For the text-containing cell, return its midpoint in (X, Y) coordinate format. 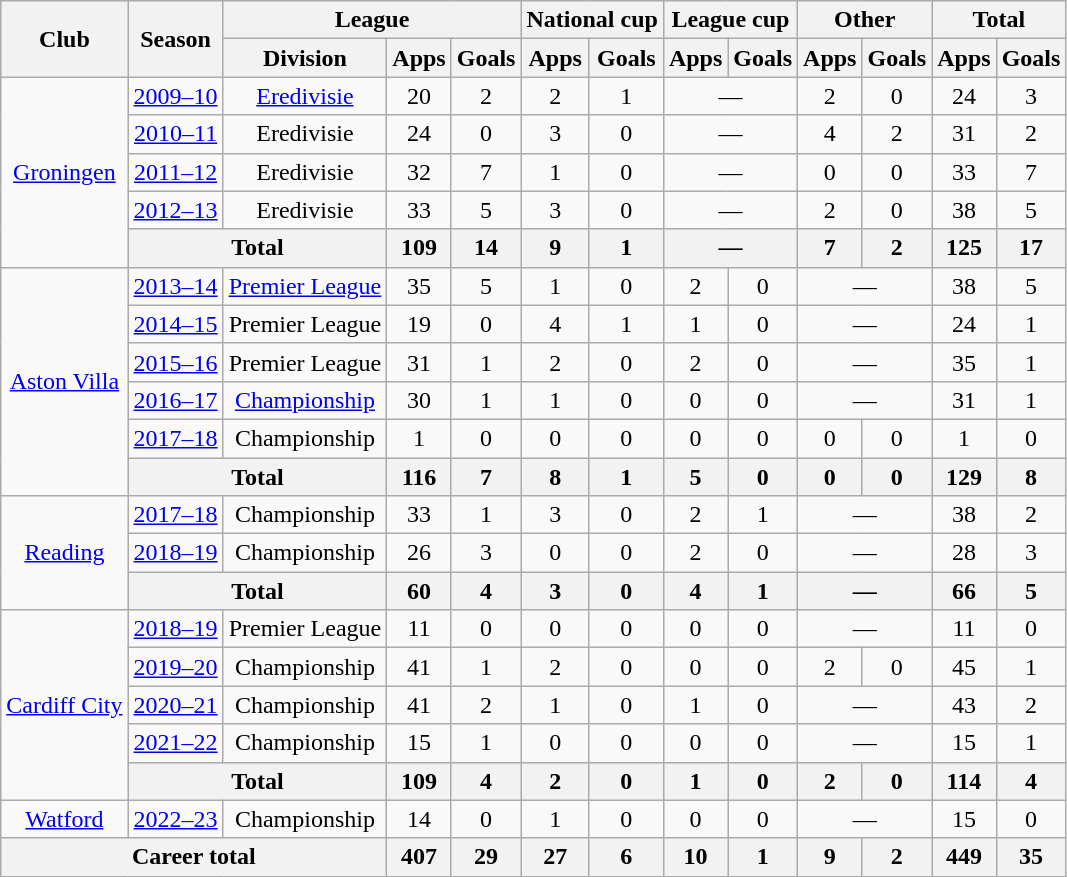
19 (419, 324)
32 (419, 172)
60 (419, 591)
Reading (64, 553)
Groningen (64, 172)
27 (555, 857)
2019–20 (176, 667)
2013–14 (176, 286)
2020–21 (176, 705)
43 (964, 705)
114 (964, 781)
Club (64, 39)
17 (1031, 248)
2016–17 (176, 400)
10 (695, 857)
66 (964, 591)
Cardiff City (64, 705)
125 (964, 248)
2014–15 (176, 324)
28 (964, 553)
Division (305, 58)
30 (419, 400)
Season (176, 39)
129 (964, 477)
6 (626, 857)
Career total (194, 857)
2011–12 (176, 172)
2015–16 (176, 362)
National cup (592, 20)
116 (419, 477)
Aston Villa (64, 381)
449 (964, 857)
Watford (64, 819)
20 (419, 96)
2022–23 (176, 819)
2021–22 (176, 743)
407 (419, 857)
26 (419, 553)
League cup (730, 20)
2012–13 (176, 210)
Other (865, 20)
2009–10 (176, 96)
29 (486, 857)
League (372, 20)
45 (964, 667)
2010–11 (176, 134)
